Scan for the cell matching the given text and deliver its [x, y] coordinate at center. 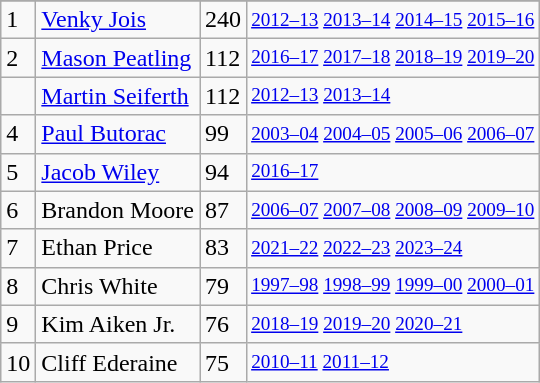
76 [224, 324]
4 [18, 134]
9 [18, 324]
2012–13 2013–14 2014–15 2015–16 [393, 20]
2 [18, 58]
2010–11 2011–12 [393, 362]
Martin Seiferth [118, 96]
Venky Jois [118, 20]
2006–07 2007–08 2008–09 2009–10 [393, 210]
79 [224, 286]
240 [224, 20]
75 [224, 362]
Mason Peatling [118, 58]
87 [224, 210]
2018–19 2019–20 2020–21 [393, 324]
2003–04 2004–05 2005–06 2006–07 [393, 134]
94 [224, 172]
10 [18, 362]
8 [18, 286]
Cliff Ederaine [118, 362]
1997–98 1998–99 1999–00 2000–01 [393, 286]
Chris White [118, 286]
Paul Butorac [118, 134]
2016–17 [393, 172]
Brandon Moore [118, 210]
2021–22 2022–23 2023–24 [393, 248]
6 [18, 210]
1 [18, 20]
99 [224, 134]
Kim Aiken Jr. [118, 324]
83 [224, 248]
2012–13 2013–14 [393, 96]
Jacob Wiley [118, 172]
5 [18, 172]
Ethan Price [118, 248]
7 [18, 248]
2016–17 2017–18 2018–19 2019–20 [393, 58]
